From the cell containing the given text, extract its center point as (X, Y) coordinate. 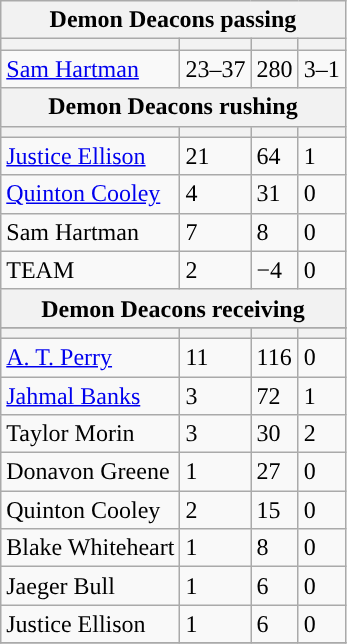
15 (274, 510)
11 (216, 357)
72 (274, 395)
4 (216, 194)
Taylor Morin (90, 434)
21 (216, 156)
7 (216, 232)
64 (274, 156)
31 (274, 194)
Jahmal Banks (90, 395)
Demon Deacons rushing (173, 107)
116 (274, 357)
Blake Whiteheart (90, 548)
23–37 (216, 69)
A. T. Perry (90, 357)
−4 (274, 270)
Jaeger Bull (90, 586)
280 (274, 69)
30 (274, 434)
TEAM (90, 270)
3–1 (322, 69)
27 (274, 472)
Demon Deacons receiving (173, 308)
Donavon Greene (90, 472)
Demon Deacons passing (173, 20)
